From the cell containing the given text, extract its center point as (X, Y) coordinate. 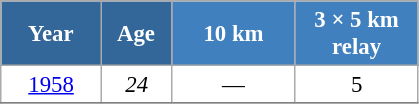
— (234, 85)
1958 (52, 85)
24 (136, 85)
Age (136, 34)
3 × 5 km relay (356, 34)
10 km (234, 34)
5 (356, 85)
Year (52, 34)
